For the text-containing cell, return its midpoint in (x, y) coordinate format. 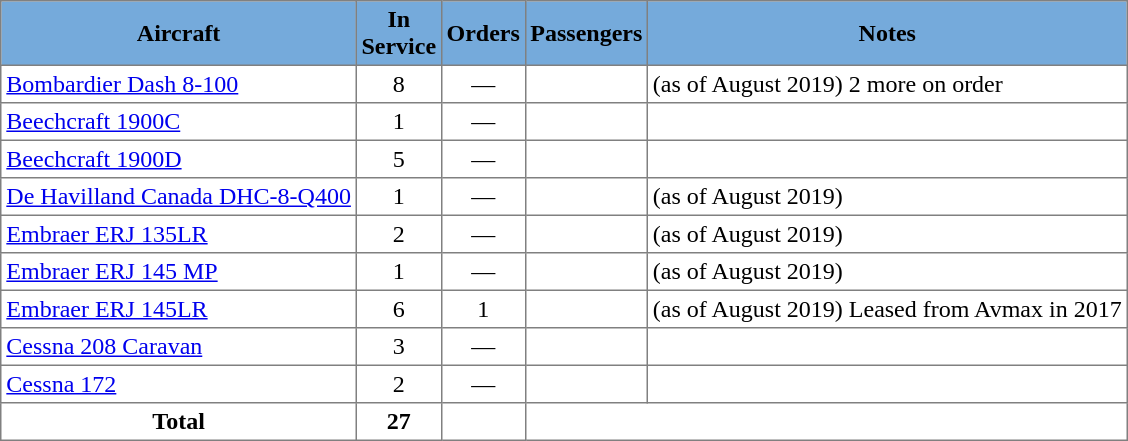
Embraer ERJ 145LR (178, 309)
Embraer ERJ 145 MP (178, 272)
Passengers (586, 33)
8 (398, 84)
InService (398, 33)
Beechcraft 1900D (178, 159)
Total (178, 422)
(as of August 2019) 2 more on order (888, 84)
De Havilland Canada DHC-8-Q400 (178, 197)
5 (398, 159)
Cessna 208 Caravan (178, 347)
Embraer ERJ 135LR (178, 234)
Beechcraft 1900C (178, 122)
Cessna 172 (178, 384)
(as of August 2019) Leased from Avmax in 2017 (888, 309)
6 (398, 309)
3 (398, 347)
Notes (888, 33)
Bombardier Dash 8-100 (178, 84)
27 (398, 422)
Orders (483, 33)
Aircraft (178, 33)
